Identify which cell holds the provided text, then report its (x, y) central coordinate. 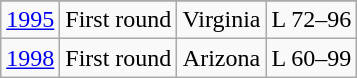
L 60–99 (312, 58)
Arizona (222, 58)
Virginia (222, 20)
1995 (30, 20)
1998 (30, 58)
L 72–96 (312, 20)
